Return (x, y) of the center of cell containing provided text 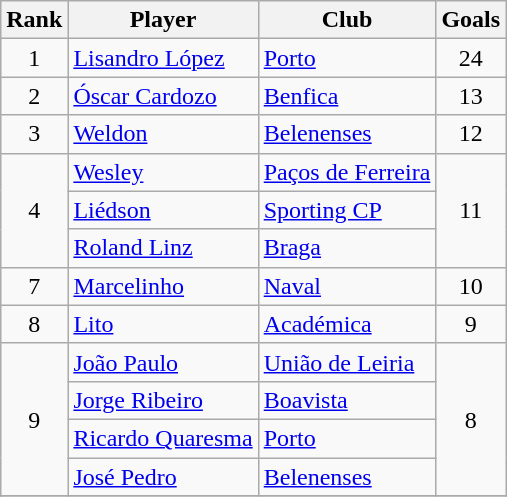
Braga (347, 248)
Roland Linz (163, 248)
Weldon (163, 134)
Jorge Ribeiro (163, 400)
Marcelinho (163, 286)
1 (34, 58)
Lisandro López (163, 58)
João Paulo (163, 362)
4 (34, 210)
Sporting CP (347, 210)
11 (471, 210)
Boavista (347, 400)
2 (34, 96)
Liédson (163, 210)
Lito (163, 324)
Óscar Cardozo (163, 96)
José Pedro (163, 477)
7 (34, 286)
13 (471, 96)
12 (471, 134)
Naval (347, 286)
Académica (347, 324)
Paços de Ferreira (347, 172)
Rank (34, 20)
Goals (471, 20)
3 (34, 134)
24 (471, 58)
Club (347, 20)
10 (471, 286)
União de Leiria (347, 362)
Benfica (347, 96)
Ricardo Quaresma (163, 438)
Player (163, 20)
Wesley (163, 172)
